From the cell containing the given text, extract its center point as [x, y] coordinate. 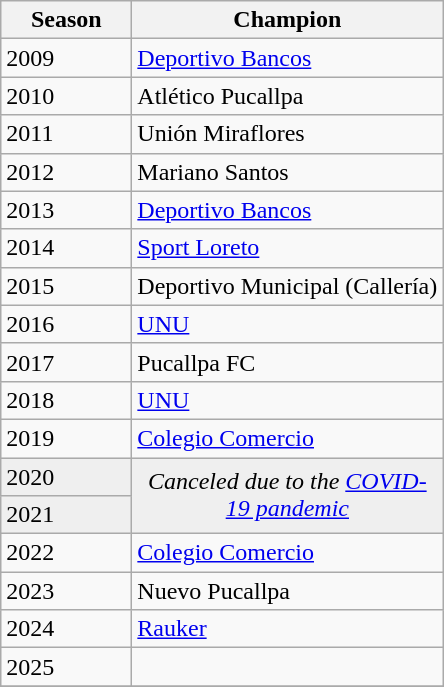
2010 [66, 96]
Deportivo Municipal (Callería) [288, 286]
2025 [66, 667]
Season [66, 20]
2018 [66, 400]
Canceled due to the COVID-19 pandemic [288, 496]
2023 [66, 591]
2012 [66, 172]
2011 [66, 134]
2015 [66, 286]
Pucallpa FC [288, 362]
2020 [66, 477]
2017 [66, 362]
Mariano Santos [288, 172]
2021 [66, 515]
Unión Miraflores [288, 134]
Nuevo Pucallpa [288, 591]
2024 [66, 629]
Sport Loreto [288, 248]
2009 [66, 58]
Rauker [288, 629]
2022 [66, 553]
Champion [288, 20]
2014 [66, 248]
2013 [66, 210]
2019 [66, 438]
Atlético Pucallpa [288, 96]
2016 [66, 324]
